Capture the cell that displays the provided text and extract its [x, y] central coordinate. 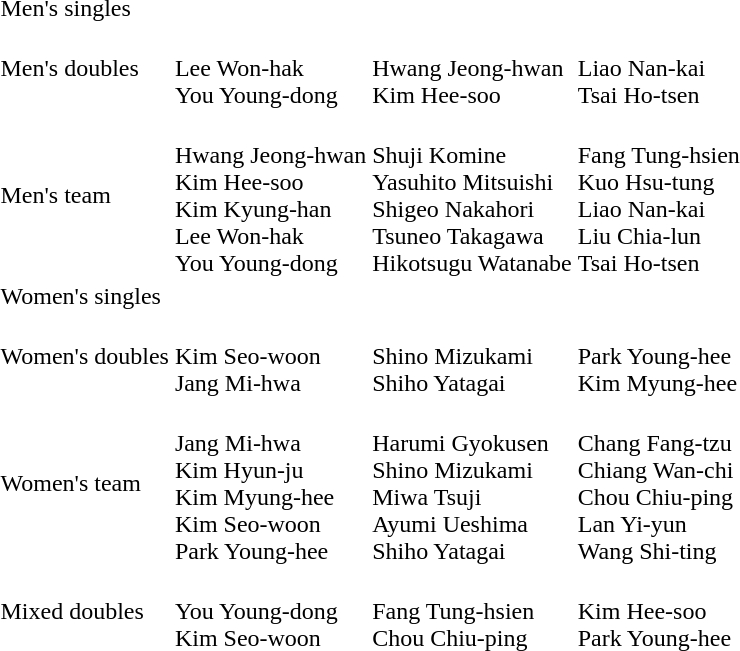
Shino MizukamiShiho Yatagai [472, 356]
Lee Won-hakYou Young-dong [270, 68]
Hwang Jeong-hwanKim Hee-soo [472, 68]
Shuji KomineYasuhito MitsuishiShigeo NakahoriTsuneo TakagawaHikotsugu Watanabe [472, 196]
Kim Seo-woonJang Mi-hwa [270, 356]
Hwang Jeong-hwanKim Hee-sooKim Kyung-hanLee Won-hakYou Young-dong [270, 196]
Harumi GyokusenShino MizukamiMiwa TsujiAyumi UeshimaShiho Yatagai [472, 484]
Jang Mi-hwaKim Hyun-juKim Myung-heeKim Seo-woonPark Young-hee [270, 484]
